Find where the given text appears and provide that cell's center as (x, y) coordinate. 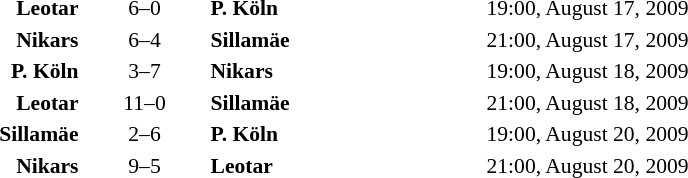
Nikars (346, 71)
6–4 (144, 40)
3–7 (144, 71)
11–0 (144, 102)
2–6 (144, 134)
P. Köln (346, 134)
